Locate the cell with the specified text and output its (x, y) center coordinate. 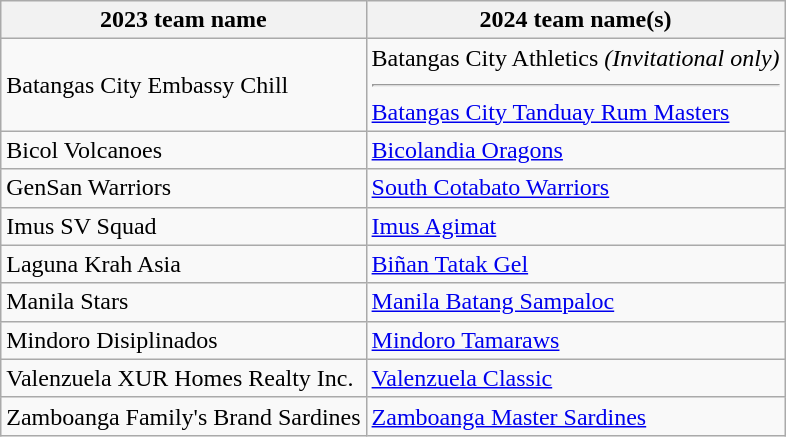
Zamboanga Family's Brand Sardines (184, 416)
Bicolandia Oragons (576, 150)
Batangas City Embassy Chill (184, 85)
Valenzuela XUR Homes Realty Inc. (184, 378)
South Cotabato Warriors (576, 188)
Laguna Krah Asia (184, 264)
Zamboanga Master Sardines (576, 416)
Valenzuela Classic (576, 378)
2023 team name (184, 20)
Imus Agimat (576, 226)
Imus SV Squad (184, 226)
Mindoro Tamaraws (576, 340)
Manila Batang Sampaloc (576, 302)
2024 team name(s) (576, 20)
Bicol Volcanoes (184, 150)
GenSan Warriors (184, 188)
Mindoro Disiplinados (184, 340)
Manila Stars (184, 302)
Batangas City Athletics (Invitational only) Batangas City Tanduay Rum Masters (576, 85)
Biñan Tatak Gel (576, 264)
